Locate the cell with the specified text and output its [X, Y] center coordinate. 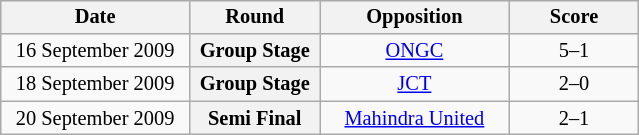
JCT [415, 84]
18 September 2009 [95, 84]
16 September 2009 [95, 51]
2–0 [574, 84]
5–1 [574, 51]
20 September 2009 [95, 118]
ONGC [415, 51]
Opposition [415, 17]
Date [95, 17]
Semi Final [255, 118]
Score [574, 17]
Round [255, 17]
2–1 [574, 118]
Mahindra United [415, 118]
